Search for the cell housing the specified text and yield its [x, y] center coordinate. 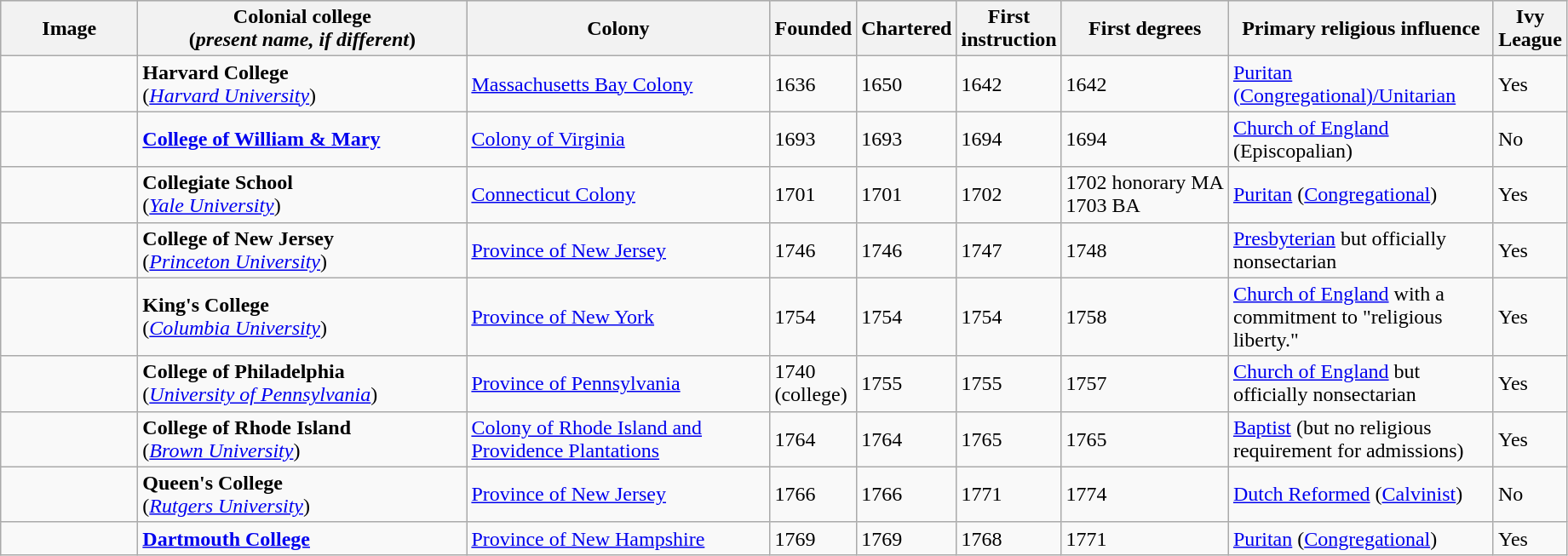
1636 [813, 83]
Baptist (but no religious requirement for admissions) [1361, 439]
Church of England but officially nonsectarian [1361, 383]
1774 [1145, 494]
Province of New Hampshire [618, 538]
King's College(Columbia University) [302, 317]
College of Rhode Island(Brown University) [302, 439]
Founded [813, 29]
College of William & Mary [302, 140]
1702 honorary MA1703 BA [1145, 194]
1757 [1145, 383]
1747 [1008, 250]
Connecticut Colony [618, 194]
Harvard College(Harvard University) [302, 83]
First instruction [1008, 29]
1758 [1145, 317]
Presbyterian but officially nonsectarian [1361, 250]
Collegiate School(Yale University) [302, 194]
Chartered [906, 29]
Church of England with a commitment to "religious liberty." [1361, 317]
Colony of Rhode Island and Providence Plantations [618, 439]
1650 [906, 83]
Dartmouth College [302, 538]
Massachusetts Bay Colony [618, 83]
1768 [1008, 538]
First degrees [1145, 29]
Colony [618, 29]
Church of England(Episcopalian) [1361, 140]
Colonial college (present name, if different) [302, 29]
College of Philadelphia(University of Pennsylvania) [302, 383]
Image [70, 29]
Queen's College(Rutgers University) [302, 494]
Primary religious influence [1361, 29]
1702 [1008, 194]
1748 [1145, 250]
Province of Pennsylvania [618, 383]
Puritan (Congregational)/Unitarian [1361, 83]
Province of New York [618, 317]
1740 (college) [813, 383]
College of New Jersey(Princeton University) [302, 250]
Dutch Reformed (Calvinist) [1361, 494]
Colony of Virginia [618, 140]
Ivy League [1530, 29]
